For the text-containing cell, return its midpoint in [x, y] coordinate format. 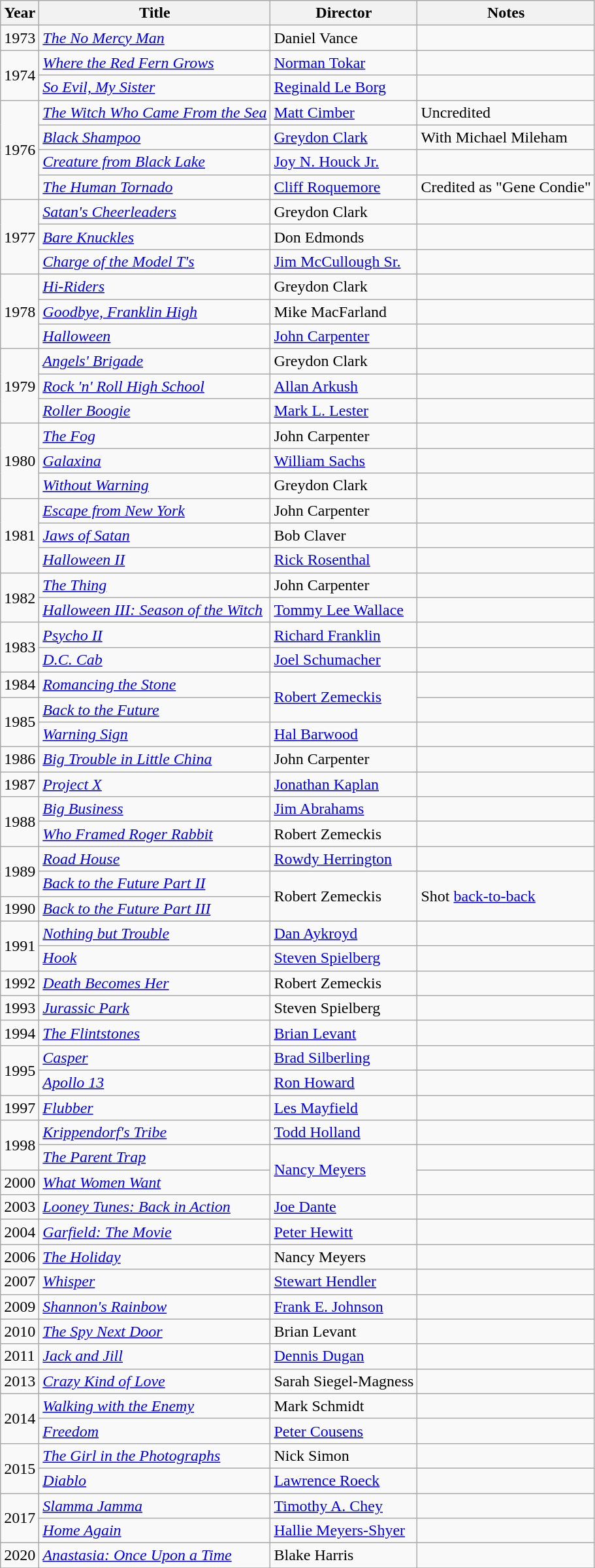
Allan Arkush [344, 386]
Ron Howard [344, 1082]
Norman Tokar [344, 63]
The Holiday [155, 1257]
Tommy Lee Wallace [344, 610]
1988 [20, 822]
Shannon's Rainbow [155, 1307]
Jurassic Park [155, 1008]
Creature from Black Lake [155, 162]
Back to the Future Part II [155, 884]
1978 [20, 311]
1997 [20, 1108]
Uncredited [506, 112]
Dan Aykroyd [344, 933]
1980 [20, 461]
1990 [20, 909]
1987 [20, 784]
2015 [20, 1468]
2011 [20, 1356]
Hal Barwood [344, 735]
Casper [155, 1058]
Hi-Riders [155, 286]
Jack and Jill [155, 1356]
Mark L. Lester [344, 411]
Road House [155, 859]
The Flintstones [155, 1033]
2020 [20, 1556]
Nothing but Trouble [155, 933]
1977 [20, 237]
Flubber [155, 1108]
Peter Hewitt [344, 1232]
2004 [20, 1232]
1974 [20, 75]
2003 [20, 1207]
Year [20, 13]
Apollo 13 [155, 1082]
Halloween [155, 337]
Without Warning [155, 486]
1981 [20, 535]
Hallie Meyers-Shyer [344, 1531]
Mark Schmidt [344, 1406]
Credited as "Gene Condie" [506, 187]
Garfield: The Movie [155, 1232]
Shot back-to-back [506, 896]
Bob Claver [344, 535]
2013 [20, 1381]
Angels' Brigade [155, 361]
Director [344, 13]
Walking with the Enemy [155, 1406]
Galaxina [155, 461]
The Parent Trap [155, 1158]
With Michael Mileham [506, 137]
Les Mayfield [344, 1108]
Escape from New York [155, 510]
1992 [20, 983]
1991 [20, 946]
Krippendorf's Tribe [155, 1133]
Big Business [155, 809]
Richard Franklin [344, 635]
What Women Want [155, 1182]
Jim Abrahams [344, 809]
1973 [20, 38]
1985 [20, 722]
The Spy Next Door [155, 1331]
Home Again [155, 1531]
The Witch Who Came From the Sea [155, 112]
Don Edmonds [344, 237]
Joel Schumacher [344, 659]
Anastasia: Once Upon a Time [155, 1556]
Romancing the Stone [155, 684]
1993 [20, 1008]
2017 [20, 1518]
Mike MacFarland [344, 312]
The No Mercy Man [155, 38]
2009 [20, 1307]
Cliff Roquemore [344, 187]
Rowdy Herrington [344, 859]
Death Becomes Her [155, 983]
Back to the Future Part III [155, 909]
Goodbye, Franklin High [155, 312]
Charge of the Model T's [155, 261]
Project X [155, 784]
Crazy Kind of Love [155, 1381]
Slamma Jamma [155, 1505]
Hook [155, 958]
1998 [20, 1145]
Halloween III: Season of the Witch [155, 610]
Title [155, 13]
Black Shampoo [155, 137]
Nick Simon [344, 1456]
Back to the Future [155, 709]
Joy N. Houck Jr. [344, 162]
Reginald Le Borg [344, 88]
Todd Holland [344, 1133]
Brad Silberling [344, 1058]
Blake Harris [344, 1556]
1994 [20, 1033]
Warning Sign [155, 735]
2000 [20, 1182]
William Sachs [344, 461]
The Human Tornado [155, 187]
2010 [20, 1331]
2014 [20, 1418]
1979 [20, 386]
Satan's Cheerleaders [155, 212]
Diablo [155, 1480]
Lawrence Roeck [344, 1480]
Where the Red Fern Grows [155, 63]
Big Trouble in Little China [155, 759]
The Girl in the Photographs [155, 1456]
2007 [20, 1282]
Rick Rosenthal [344, 560]
Peter Cousens [344, 1431]
2006 [20, 1257]
1984 [20, 684]
Matt Cimber [344, 112]
1982 [20, 597]
Notes [506, 13]
Jaws of Satan [155, 535]
So Evil, My Sister [155, 88]
Halloween II [155, 560]
Joe Dante [344, 1207]
1986 [20, 759]
Dennis Dugan [344, 1356]
Jonathan Kaplan [344, 784]
Roller Boogie [155, 411]
Sarah Siegel-Magness [344, 1381]
Rock 'n' Roll High School [155, 386]
Frank E. Johnson [344, 1307]
Stewart Hendler [344, 1282]
1989 [20, 871]
Timothy A. Chey [344, 1505]
Psycho II [155, 635]
1976 [20, 150]
The Fog [155, 436]
Daniel Vance [344, 38]
Looney Tunes: Back in Action [155, 1207]
D.C. Cab [155, 659]
Bare Knuckles [155, 237]
Whisper [155, 1282]
1995 [20, 1070]
Who Framed Roger Rabbit [155, 834]
The Thing [155, 585]
1983 [20, 647]
Freedom [155, 1431]
Jim McCullough Sr. [344, 261]
